Provide the (x, y) coordinate of the cell's center where the given text is located.  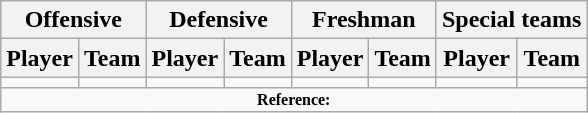
Special teams (511, 20)
Defensive (218, 20)
Freshman (364, 20)
Offensive (74, 20)
Reference: (294, 100)
